Extract the [x, y] coordinate from the center of the cell holding the provided text.  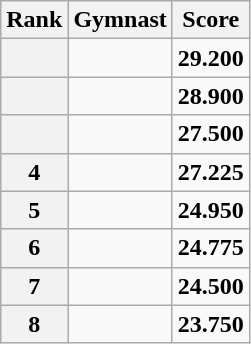
29.200 [210, 58]
27.500 [210, 134]
5 [34, 210]
Score [210, 20]
27.225 [210, 172]
6 [34, 248]
24.950 [210, 210]
Rank [34, 20]
24.775 [210, 248]
8 [34, 324]
23.750 [210, 324]
24.500 [210, 286]
4 [34, 172]
28.900 [210, 96]
7 [34, 286]
Gymnast [120, 20]
